Identify which cell holds the provided text, then report its [X, Y] central coordinate. 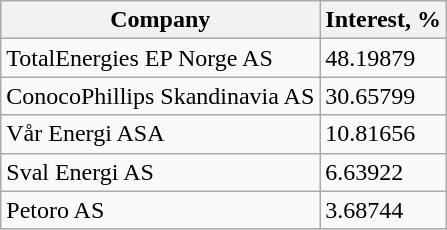
6.63922 [384, 172]
Vår Energi ASA [160, 134]
10.81656 [384, 134]
Petoro AS [160, 210]
Interest, % [384, 20]
Sval Energi AS [160, 172]
3.68744 [384, 210]
30.65799 [384, 96]
ConocoPhillips Skandinavia AS [160, 96]
Company [160, 20]
TotalEnergies EP Norge AS [160, 58]
48.19879 [384, 58]
